Return [X, Y] of the center of cell containing provided text 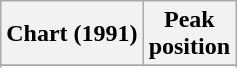
Peakposition [189, 34]
Chart (1991) [72, 34]
